Extract the (x, y) coordinate from the center of the cell holding the provided text.  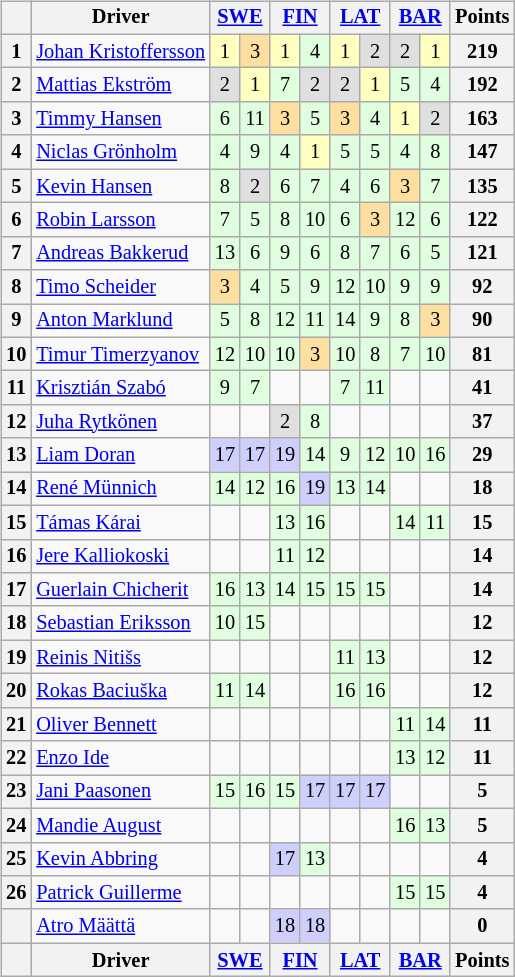
Reinis Nitišs (120, 657)
219 (482, 51)
Oliver Bennett (120, 724)
Timur Timerzyanov (120, 354)
163 (482, 119)
26 (16, 893)
Timo Scheider (120, 287)
29 (482, 455)
23 (16, 792)
Rokas Baciuška (120, 691)
25 (16, 859)
Johan Kristoffersson (120, 51)
Andreas Bakkerud (120, 253)
92 (482, 287)
Niclas Grönholm (120, 152)
90 (482, 321)
37 (482, 422)
Anton Marklund (120, 321)
192 (482, 85)
Jere Kalliokoski (120, 556)
135 (482, 186)
Sebastian Eriksson (120, 623)
René Münnich (120, 489)
Patrick Guillerme (120, 893)
81 (482, 354)
Krisztián Szabó (120, 388)
Kevin Abbring (120, 859)
122 (482, 220)
Mandie August (120, 825)
Atro Määttä (120, 926)
41 (482, 388)
Támas Kárai (120, 522)
Liam Doran (120, 455)
Enzo Ide (120, 758)
22 (16, 758)
Timmy Hansen (120, 119)
Kevin Hansen (120, 186)
Guerlain Chicherit (120, 590)
Mattias Ekström (120, 85)
147 (482, 152)
Juha Rytkönen (120, 422)
24 (16, 825)
Jani Paasonen (120, 792)
121 (482, 253)
21 (16, 724)
Robin Larsson (120, 220)
0 (482, 926)
20 (16, 691)
